Pinpoint the cell where the given text exists, returning its [x, y] midpoint coordinate. 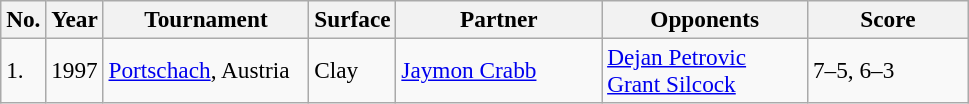
Tournament [206, 19]
Partner [499, 19]
1997 [74, 70]
No. [24, 19]
Opponents [705, 19]
7–5, 6–3 [888, 70]
Dejan Petrovic Grant Silcock [705, 70]
Surface [352, 19]
Clay [352, 70]
Year [74, 19]
Jaymon Crabb [499, 70]
Score [888, 19]
1. [24, 70]
Portschach, Austria [206, 70]
